Capture the cell that displays the provided text and extract its [X, Y] central coordinate. 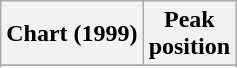
Peakposition [189, 34]
Chart (1999) [72, 34]
